Return the (X, Y) coordinate for the center point of the cell that contains the specified text.  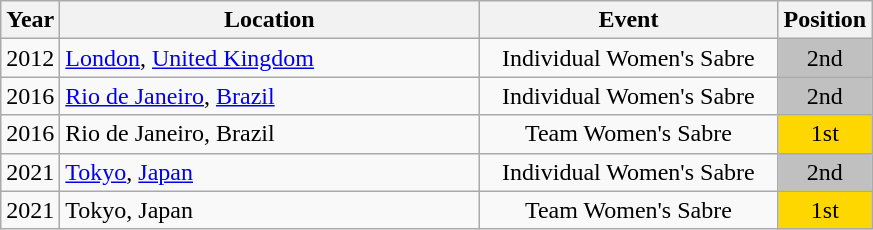
London, United Kingdom (270, 58)
Location (270, 20)
Event (628, 20)
Year (30, 20)
2012 (30, 58)
Position (825, 20)
